Return (X, Y) of the center of cell containing provided text 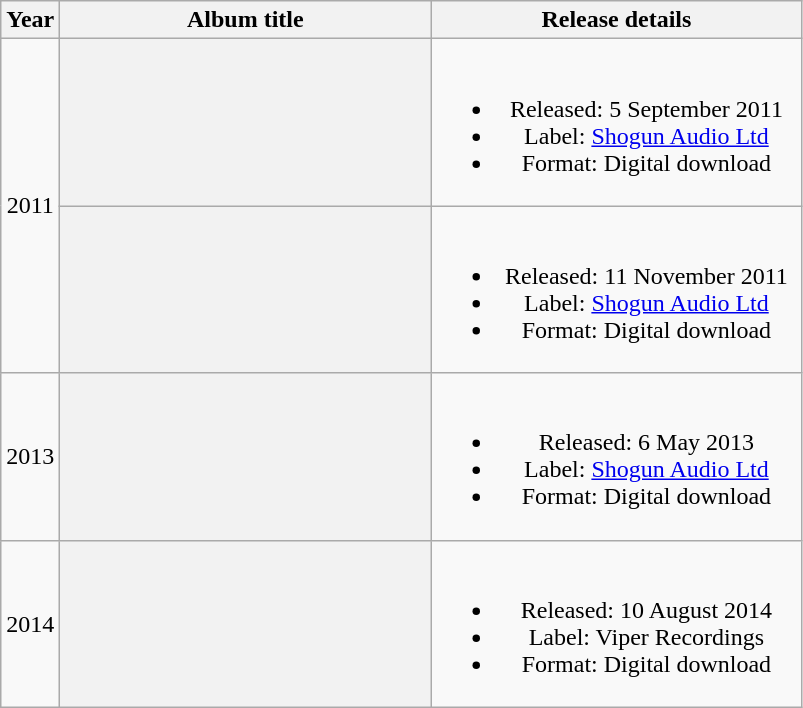
Release details (616, 20)
Released: 11 November 2011Label: Shogun Audio LtdFormat: Digital download (616, 290)
Released: 5 September 2011Label: Shogun Audio LtdFormat: Digital download (616, 122)
Released: 10 August 2014Label: Viper RecordingsFormat: Digital download (616, 624)
2011 (30, 206)
2014 (30, 624)
2013 (30, 456)
Released: 6 May 2013Label: Shogun Audio LtdFormat: Digital download (616, 456)
Album title (246, 20)
Year (30, 20)
